Search for the cell housing the specified text and yield its (x, y) center coordinate. 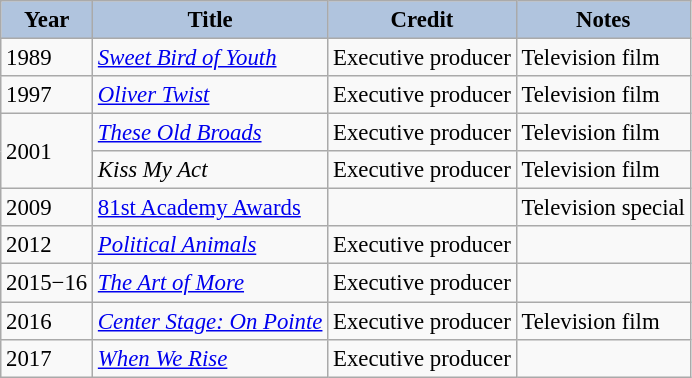
Year (47, 20)
Political Animals (210, 245)
1997 (47, 95)
Oliver Twist (210, 95)
The Art of More (210, 283)
81st Academy Awards (210, 208)
Title (210, 20)
2009 (47, 208)
When We Rise (210, 358)
Credit (422, 20)
2015−16 (47, 283)
2012 (47, 245)
2016 (47, 321)
2001 (47, 152)
2017 (47, 358)
Television special (603, 208)
These Old Broads (210, 133)
Center Stage: On Pointe (210, 321)
Sweet Bird of Youth (210, 58)
1989 (47, 58)
Notes (603, 20)
Kiss My Act (210, 170)
